Locate the cell with the specified text and output its (x, y) center coordinate. 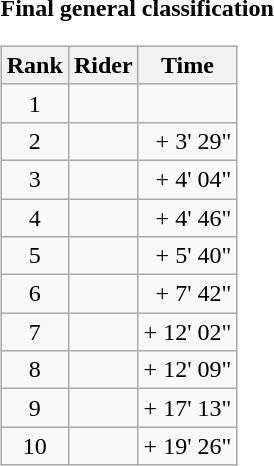
4 (34, 217)
+ 4' 04" (188, 179)
Rider (103, 65)
3 (34, 179)
Time (188, 65)
8 (34, 370)
6 (34, 294)
7 (34, 332)
10 (34, 446)
+ 4' 46" (188, 217)
+ 12' 09" (188, 370)
+ 17' 13" (188, 408)
1 (34, 103)
5 (34, 256)
+ 12' 02" (188, 332)
+ 3' 29" (188, 141)
+ 5' 40" (188, 256)
9 (34, 408)
+ 7' 42" (188, 294)
2 (34, 141)
+ 19' 26" (188, 446)
Rank (34, 65)
